Capture the cell that displays the provided text and extract its [X, Y] central coordinate. 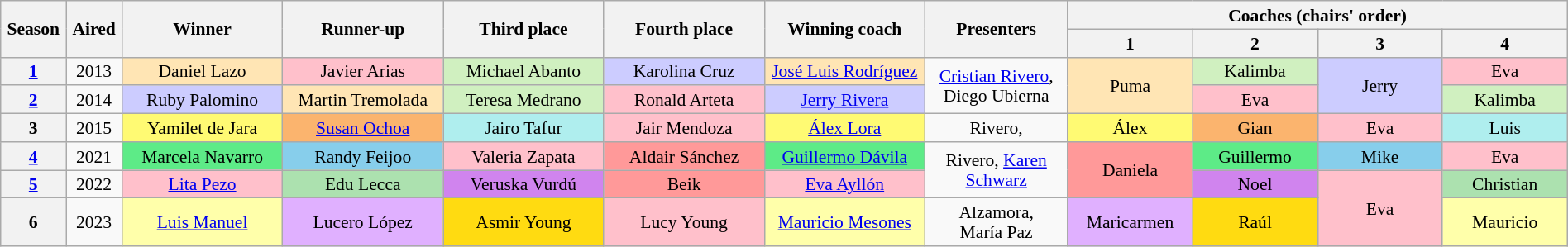
Aldair Sánchez [684, 156]
Rivero, Karen Schwarz [996, 170]
Lucero López [363, 222]
Winner [202, 29]
Mauricio Mesones [844, 222]
Cristian Rivero,Diego Ubierna [996, 85]
Season [33, 29]
Raúl [1255, 222]
Lucy Young [684, 222]
Beik [684, 184]
Asmir Young [523, 222]
6 [33, 222]
Daniel Lazo [202, 71]
Karolina Cruz [684, 71]
Coaches (chairs' order) [1317, 15]
Álex Lora [844, 128]
Susan Ochoa [363, 128]
2022 [94, 184]
Daniela [1130, 170]
Maricarmen [1130, 222]
Fourth place [684, 29]
2013 [94, 71]
2014 [94, 100]
Mauricio [1505, 222]
José Luis Rodríguez [844, 71]
2023 [94, 222]
Lita Pezo [202, 184]
Eva Ayllón [844, 184]
Winning coach [844, 29]
Yamilet de Jara [202, 128]
Martin Tremolada [363, 100]
5 [33, 184]
Ruby Palomino [202, 100]
Ronald Arteta [684, 100]
Puma [1130, 85]
Presenters [996, 29]
Jerry Rivera [844, 100]
2015 [94, 128]
Rivero, [996, 128]
Álex [1130, 128]
Christian [1505, 184]
Marcela Navarro [202, 156]
Valeria Zapata [523, 156]
Veruska Vurdú [523, 184]
Luis [1505, 128]
Guillermo [1255, 156]
Randy Feijoo [363, 156]
Alzamora,María Paz [996, 222]
Javier Arias [363, 71]
2021 [94, 156]
Jerry [1379, 85]
Gian [1255, 128]
Noel [1255, 184]
Third place [523, 29]
Mike [1379, 156]
Jairo Tafur [523, 128]
Teresa Medrano [523, 100]
Michael Abanto [523, 71]
Edu Lecca [363, 184]
Jair Mendoza [684, 128]
Aired [94, 29]
Runner-up [363, 29]
Luis Manuel [202, 222]
Guillermo Dávila [844, 156]
